Search for the cell housing the specified text and yield its (x, y) center coordinate. 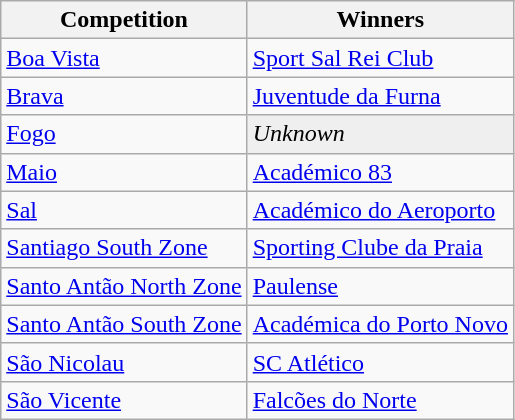
Santiago South Zone (124, 248)
Académico 83 (380, 172)
Falcões do Norte (380, 400)
Competition (124, 20)
Santo Antão North Zone (124, 286)
Académica do Porto Novo (380, 324)
Paulense (380, 286)
Santo Antão South Zone (124, 324)
Sport Sal Rei Club (380, 58)
Brava (124, 96)
Académico do Aeroporto (380, 210)
Maio (124, 172)
Fogo (124, 134)
São Vicente (124, 400)
Sal (124, 210)
Unknown (380, 134)
Boa Vista (124, 58)
Sporting Clube da Praia (380, 248)
Winners (380, 20)
Juventude da Furna (380, 96)
SC Atlético (380, 362)
São Nicolau (124, 362)
